Provide the [X, Y] coordinate of the cell's center where the given text is located.  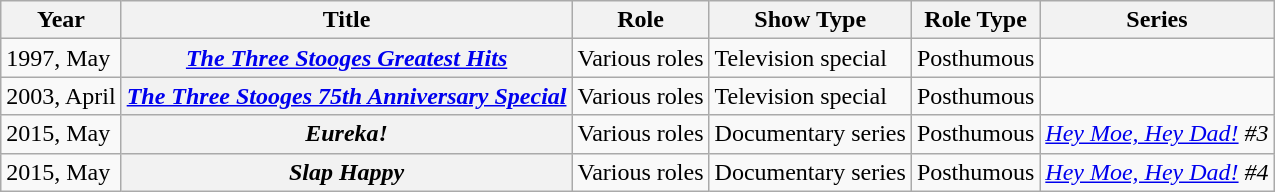
The Three Stooges 75th Anniversary Special [346, 96]
The Three Stooges Greatest Hits [346, 58]
Show Type [810, 20]
Series [1157, 20]
Hey Moe, Hey Dad! #4 [1157, 172]
Slap Happy [346, 172]
Eureka! [346, 134]
Role Type [975, 20]
1997, May [61, 58]
Role [640, 20]
Hey Moe, Hey Dad! #3 [1157, 134]
Title [346, 20]
2003, April [61, 96]
Year [61, 20]
